Scan for the cell matching the given text and deliver its (X, Y) coordinate at center. 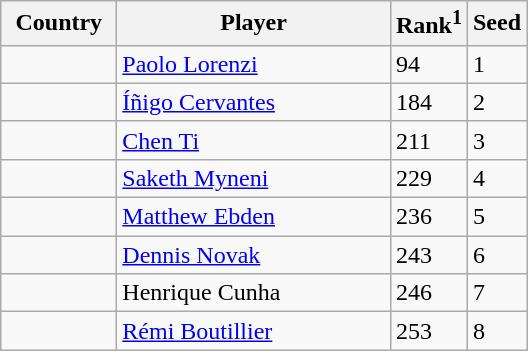
Rémi Boutillier (254, 331)
Dennis Novak (254, 255)
243 (428, 255)
236 (428, 217)
229 (428, 178)
8 (496, 331)
Country (59, 24)
4 (496, 178)
Paolo Lorenzi (254, 64)
211 (428, 140)
5 (496, 217)
Seed (496, 24)
7 (496, 293)
Chen Ti (254, 140)
Saketh Myneni (254, 178)
184 (428, 102)
2 (496, 102)
Íñigo Cervantes (254, 102)
246 (428, 293)
6 (496, 255)
Player (254, 24)
1 (496, 64)
Matthew Ebden (254, 217)
3 (496, 140)
94 (428, 64)
Rank1 (428, 24)
253 (428, 331)
Henrique Cunha (254, 293)
